Capture the cell that displays the provided text and extract its [X, Y] central coordinate. 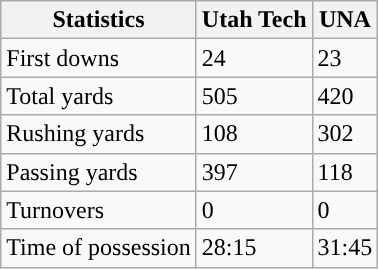
Time of possession [99, 248]
Passing yards [99, 172]
Rushing yards [99, 134]
28:15 [254, 248]
397 [254, 172]
420 [345, 96]
Total yards [99, 96]
Statistics [99, 20]
Utah Tech [254, 20]
UNA [345, 20]
302 [345, 134]
108 [254, 134]
31:45 [345, 248]
24 [254, 58]
23 [345, 58]
118 [345, 172]
Turnovers [99, 210]
First downs [99, 58]
505 [254, 96]
